Detect which cell encompasses the target text, then output its [X, Y] center coordinate. 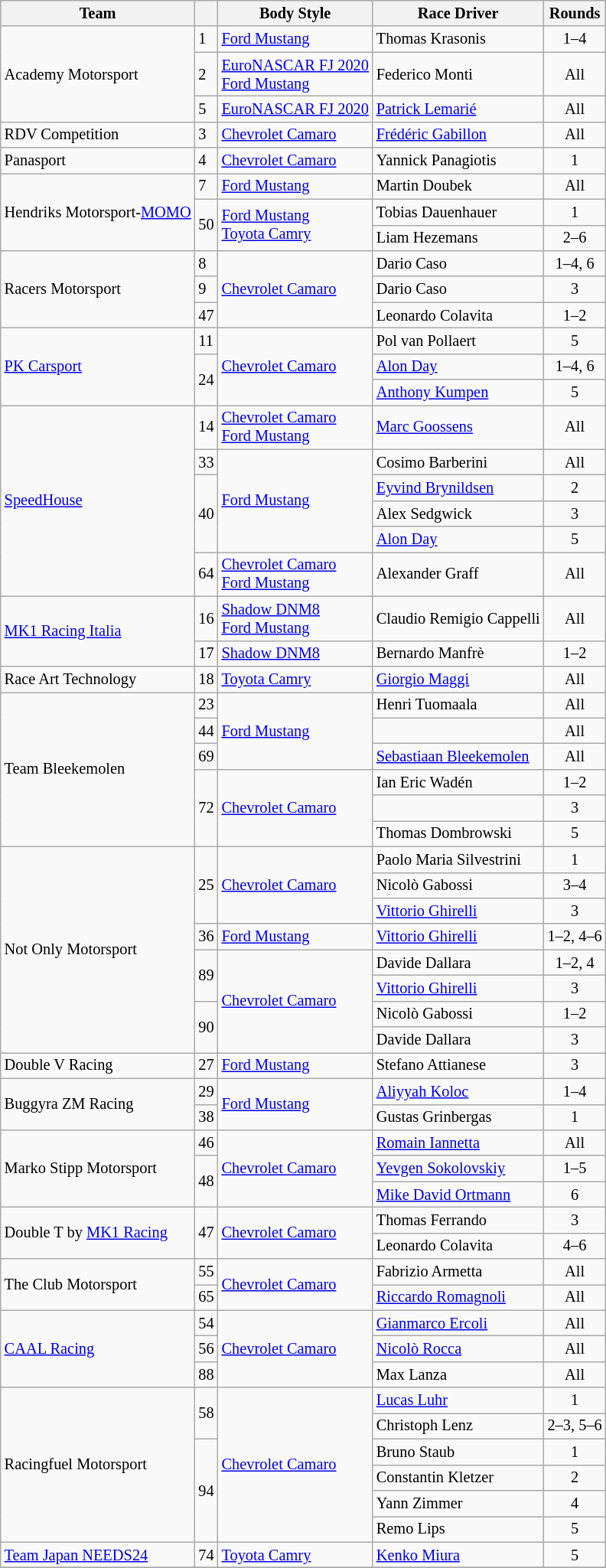
Thomas Krasonis [458, 39]
EuroNASCAR FJ 2020 Ford Mustang [295, 74]
27 [207, 1065]
1–2, 4 [575, 963]
MK1 Racing Italia [98, 631]
17 [207, 654]
Gustas Grinbergas [458, 1117]
24 [207, 380]
Team Bleekemolen [98, 769]
56 [207, 1349]
Marko Stipp Motorsport [98, 1168]
72 [207, 808]
Frédéric Gabillon [458, 135]
Riccardo Romagnoli [458, 1297]
Sebastiaan Bleekemolen [458, 756]
Romain Iannetta [458, 1143]
Shadow DNM8 Ford Mustang [295, 618]
40 [207, 513]
SpeedHouse [98, 500]
Alexander Graff [458, 574]
33 [207, 462]
Team [98, 13]
EuroNASCAR FJ 2020 [295, 109]
58 [207, 1413]
Yevgen Sokolovskiy [458, 1169]
Claudio Remigio Cappelli [458, 618]
Aliyyah Koloc [458, 1091]
64 [207, 574]
Thomas Dombrowski [458, 833]
94 [207, 1491]
Double T by MK1 Racing [98, 1232]
Constantin Kletzer [458, 1478]
Ian Eric Wadén [458, 782]
Buggyra ZM Racing [98, 1103]
Anthony Kumpen [458, 393]
Martin Doubek [458, 186]
Yannick Panagiotis [458, 161]
Bernardo Manfrè [458, 654]
Nicolò Rocca [458, 1349]
CAAL Racing [98, 1348]
6 [575, 1195]
PK Carsport [98, 366]
36 [207, 937]
50 [207, 225]
74 [207, 1555]
18 [207, 679]
44 [207, 731]
Racers Motorsport [98, 289]
38 [207, 1117]
Henri Tuomaala [458, 705]
1–5 [575, 1169]
Christoph Lenz [458, 1426]
14 [207, 427]
3–4 [575, 885]
23 [207, 705]
Team Japan NEEDS24 [98, 1555]
The Club Motorsport [98, 1284]
65 [207, 1297]
RDV Competition [98, 135]
Ford Mustang Toyota Camry [295, 225]
Lucas Luhr [458, 1400]
48 [207, 1182]
Rounds [575, 13]
Kenko Miura [458, 1555]
Remo Lips [458, 1529]
Eyvind Brynildsen [458, 487]
46 [207, 1143]
Hendriks Motorsport-MOMO [98, 211]
Paolo Maria Silvestrini [458, 859]
54 [207, 1323]
16 [207, 618]
2–3, 5–6 [575, 1426]
89 [207, 975]
69 [207, 756]
11 [207, 341]
Panasport [98, 161]
Not Only Motorsport [98, 949]
Body Style [295, 13]
1–2, 4–6 [575, 937]
25 [207, 885]
2–6 [575, 238]
Fabrizio Armetta [458, 1272]
29 [207, 1091]
Yann Zimmer [458, 1503]
Cosimo Barberini [458, 462]
Max Lanza [458, 1374]
Tobias Dauenhauer [458, 212]
Gianmarco Ercoli [458, 1323]
9 [207, 289]
Pol van Pollaert [458, 341]
Bruno Staub [458, 1452]
Patrick Lemarié [458, 109]
4–6 [575, 1246]
Federico Monti [458, 74]
Liam Hezemans [458, 238]
7 [207, 186]
Giorgio Maggi [458, 679]
Alex Sedgwick [458, 513]
55 [207, 1272]
Marc Goossens [458, 427]
90 [207, 1027]
Racingfuel Motorsport [98, 1465]
Race Driver [458, 13]
Thomas Ferrando [458, 1220]
Race Art Technology [98, 679]
Academy Motorsport [98, 73]
Shadow DNM8 [295, 654]
Mike David Ortmann [458, 1195]
Double V Racing [98, 1065]
8 [207, 263]
88 [207, 1374]
Stefano Attianese [458, 1065]
